Search for the cell housing the specified text and yield its (X, Y) center coordinate. 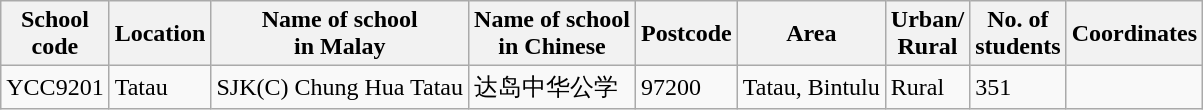
Tatau, Bintulu (811, 88)
Name of schoolin Malay (340, 34)
YCC9201 (55, 88)
Rural (927, 88)
Postcode (687, 34)
351 (1018, 88)
Area (811, 34)
SJK(C) Chung Hua Tatau (340, 88)
Urban/Rural (927, 34)
Coordinates (1134, 34)
Location (160, 34)
97200 (687, 88)
No. ofstudents (1018, 34)
Schoolcode (55, 34)
Name of schoolin Chinese (552, 34)
达岛中华公学 (552, 88)
Tatau (160, 88)
